Provide the (X, Y) coordinate of the cell's center where the given text is located.  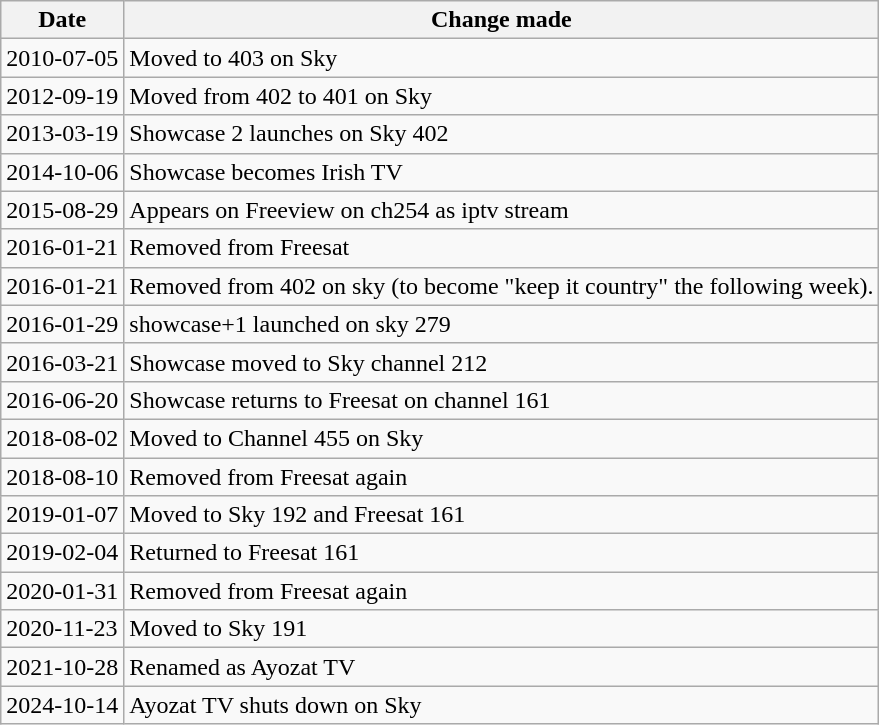
Removed from Freesat (502, 248)
Showcase moved to Sky channel 212 (502, 362)
2019-02-04 (62, 553)
2021-10-28 (62, 667)
2014-10-06 (62, 172)
2016-06-20 (62, 400)
2016-03-21 (62, 362)
2020-01-31 (62, 591)
Moved to Sky 191 (502, 629)
Ayozat TV shuts down on Sky (502, 705)
Showcase becomes Irish TV (502, 172)
2024-10-14 (62, 705)
showcase+1 launched on sky 279 (502, 324)
Date (62, 20)
2012-09-19 (62, 96)
Moved to Sky 192 and Freesat 161 (502, 515)
2010-07-05 (62, 58)
2013-03-19 (62, 134)
Appears on Freeview on ch254 as iptv stream (502, 210)
Returned to Freesat 161 (502, 553)
2019-01-07 (62, 515)
2018-08-10 (62, 477)
Showcase returns to Freesat on channel 161 (502, 400)
2015-08-29 (62, 210)
2018-08-02 (62, 438)
Moved to Channel 455 on Sky (502, 438)
2020-11-23 (62, 629)
Renamed as Ayozat TV (502, 667)
Change made (502, 20)
Showcase 2 launches on Sky 402 (502, 134)
Moved to 403 on Sky (502, 58)
Removed from 402 on sky (to become "keep it country" the following week). (502, 286)
2016-01-29 (62, 324)
Moved from 402 to 401 on Sky (502, 96)
